Return the (x, y) coordinate for the center point of the cell that contains the specified text.  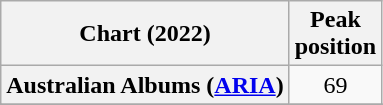
69 (335, 85)
Australian Albums (ARIA) (145, 85)
Peakposition (335, 34)
Chart (2022) (145, 34)
